Extract the [X, Y] coordinate from the center of the cell holding the provided text.  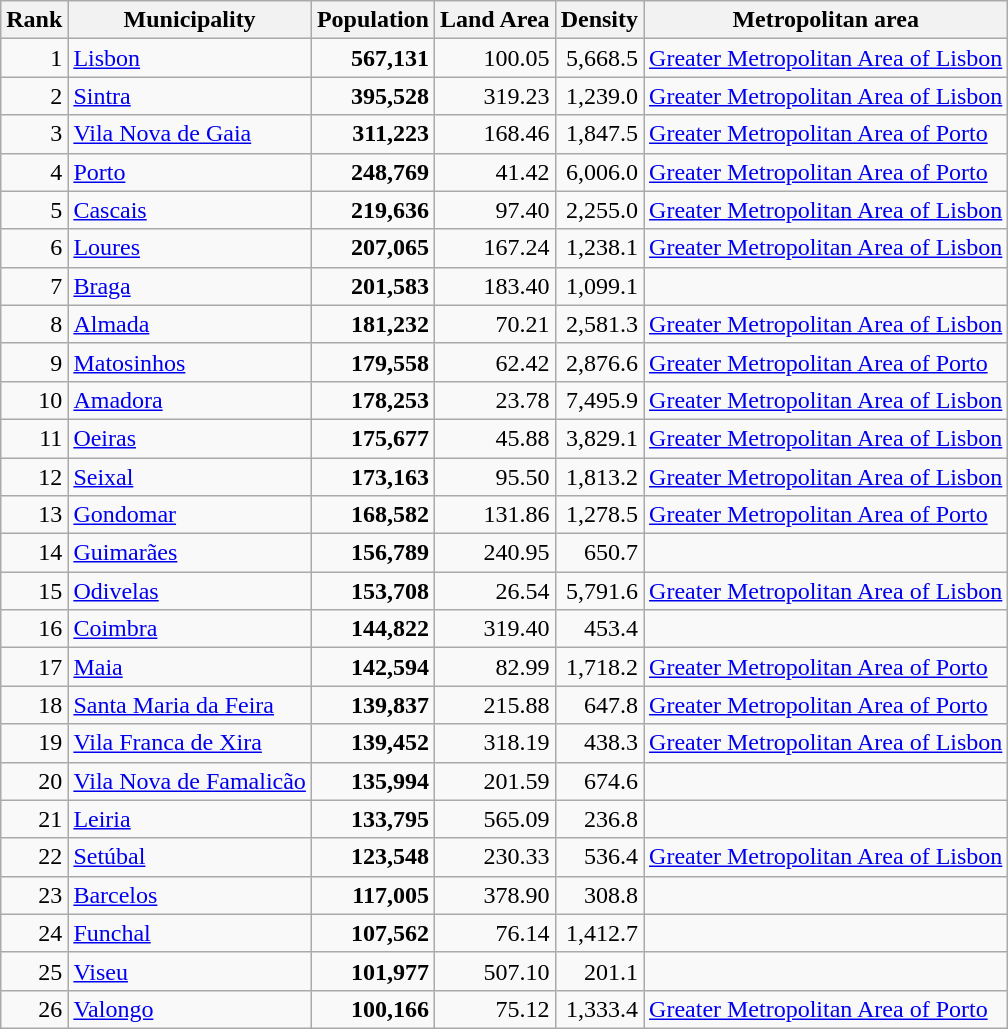
168,582 [372, 515]
17 [34, 667]
248,769 [372, 172]
23.78 [494, 400]
507.10 [494, 971]
1,718.2 [599, 667]
3 [34, 134]
2 [34, 96]
19 [34, 743]
123,548 [372, 857]
236.8 [599, 819]
Sintra [190, 96]
24 [34, 933]
Density [599, 20]
4 [34, 172]
Oeiras [190, 438]
1 [34, 58]
156,789 [372, 553]
139,837 [372, 705]
Santa Maria da Feira [190, 705]
133,795 [372, 819]
6 [34, 248]
9 [34, 362]
117,005 [372, 895]
Porto [190, 172]
2,876.6 [599, 362]
173,163 [372, 477]
5 [34, 210]
308.8 [599, 895]
1,813.2 [599, 477]
Odivelas [190, 591]
215.88 [494, 705]
395,528 [372, 96]
14 [34, 553]
1,847.5 [599, 134]
7,495.9 [599, 400]
167.24 [494, 248]
144,822 [372, 629]
207,065 [372, 248]
Setúbal [190, 857]
76.14 [494, 933]
41.42 [494, 172]
565.09 [494, 819]
97.40 [494, 210]
453.4 [599, 629]
139,452 [372, 743]
Vila Nova de Famalicão [190, 781]
Amadora [190, 400]
Viseu [190, 971]
1,333.4 [599, 1009]
62.42 [494, 362]
240.95 [494, 553]
1,238.1 [599, 248]
201.59 [494, 781]
Seixal [190, 477]
319.40 [494, 629]
100.05 [494, 58]
Coimbra [190, 629]
6,006.0 [599, 172]
142,594 [372, 667]
311,223 [372, 134]
Leiria [190, 819]
Gondomar [190, 515]
201,583 [372, 286]
Guimarães [190, 553]
5,791.6 [599, 591]
647.8 [599, 705]
674.6 [599, 781]
15 [34, 591]
75.12 [494, 1009]
1,239.0 [599, 96]
Population [372, 20]
Maia [190, 667]
378.90 [494, 895]
Lisbon [190, 58]
13 [34, 515]
181,232 [372, 324]
1,099.1 [599, 286]
Barcelos [190, 895]
10 [34, 400]
23 [34, 895]
175,677 [372, 438]
Cascais [190, 210]
Loures [190, 248]
18 [34, 705]
567,131 [372, 58]
Vila Nova de Gaia [190, 134]
7 [34, 286]
168.46 [494, 134]
Matosinhos [190, 362]
25 [34, 971]
Vila Franca de Xira [190, 743]
8 [34, 324]
26 [34, 1009]
11 [34, 438]
2,581.3 [599, 324]
135,994 [372, 781]
12 [34, 477]
82.99 [494, 667]
438.3 [599, 743]
536.4 [599, 857]
Land Area [494, 20]
Municipality [190, 20]
1,412.7 [599, 933]
16 [34, 629]
Almada [190, 324]
319.23 [494, 96]
26.54 [494, 591]
230.33 [494, 857]
5,668.5 [599, 58]
45.88 [494, 438]
21 [34, 819]
178,253 [372, 400]
107,562 [372, 933]
2,255.0 [599, 210]
Braga [190, 286]
318.19 [494, 743]
95.50 [494, 477]
Funchal [190, 933]
Metropolitan area [826, 20]
101,977 [372, 971]
3,829.1 [599, 438]
22 [34, 857]
100,166 [372, 1009]
201.1 [599, 971]
131.86 [494, 515]
183.40 [494, 286]
153,708 [372, 591]
1,278.5 [599, 515]
219,636 [372, 210]
Rank [34, 20]
70.21 [494, 324]
20 [34, 781]
179,558 [372, 362]
650.7 [599, 553]
Valongo [190, 1009]
